Capture the cell that displays the provided text and extract its [x, y] central coordinate. 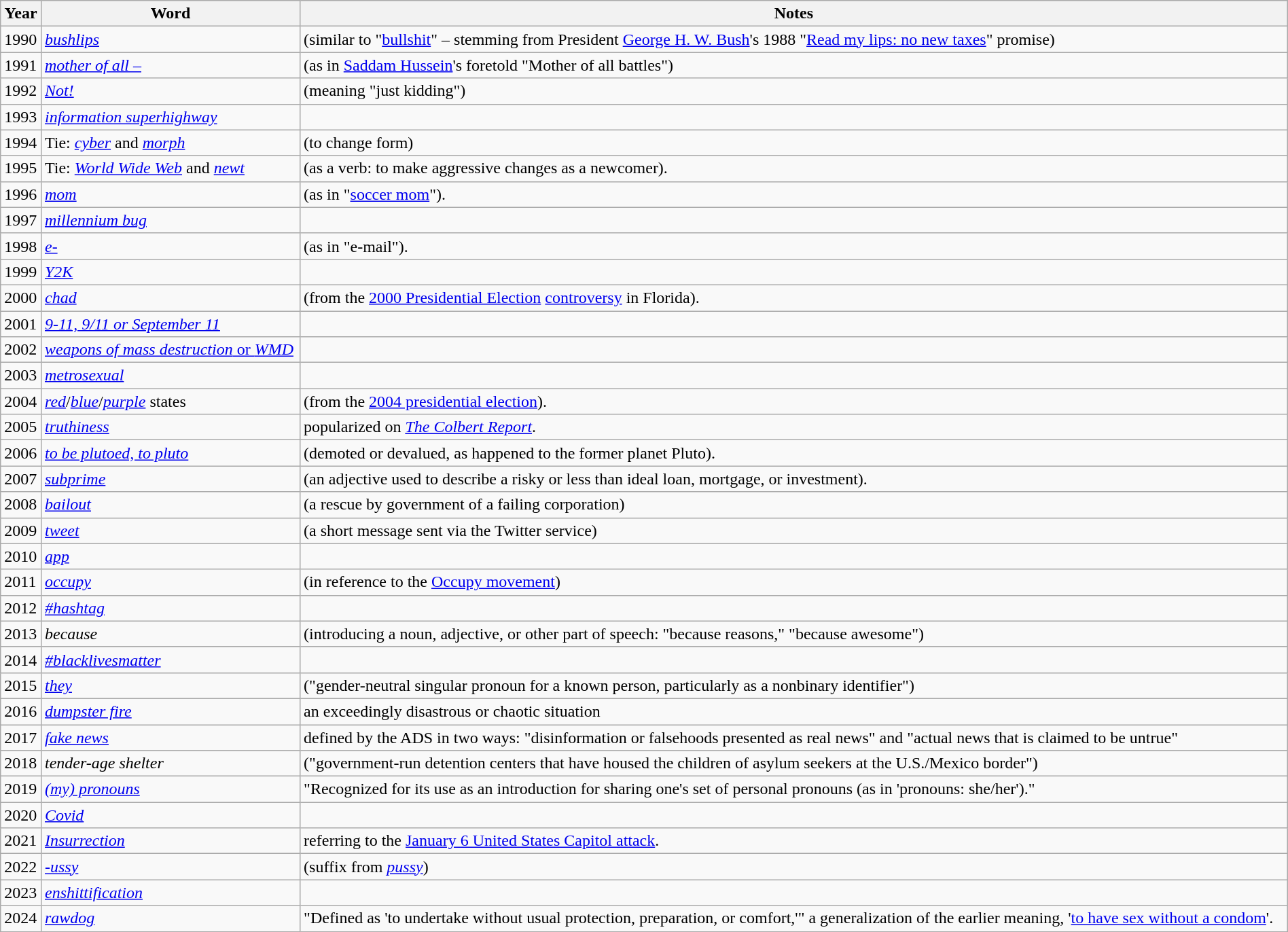
popularized on The Colbert Report. [794, 427]
1998 [21, 246]
Not! [170, 91]
2022 [21, 867]
mother of all – [170, 65]
(from the 2004 presidential election). [794, 401]
because [170, 634]
2024 [21, 918]
weapons of mass destruction or WMD [170, 350]
1990 [21, 39]
(a rescue by government of a failing corporation) [794, 505]
defined by the ADS in two ways: "disinformation or falsehoods presented as real news" and "actual news that is claimed to be untrue" [794, 737]
tender-age shelter [170, 764]
1992 [21, 91]
bailout [170, 505]
2004 [21, 401]
2006 [21, 453]
2005 [21, 427]
2003 [21, 376]
chad [170, 298]
1995 [21, 168]
2015 [21, 685]
metrosexual [170, 376]
(an adjective used to describe a risky or less than ideal loan, mortgage, or investment). [794, 479]
2001 [21, 324]
e- [170, 246]
millennium bug [170, 220]
2012 [21, 608]
Y2K [170, 272]
(meaning "just kidding") [794, 91]
Notes [794, 14]
2013 [21, 634]
#blacklivesmatter [170, 660]
2000 [21, 298]
to be plutoed, to pluto [170, 453]
rawdog [170, 918]
1994 [21, 143]
Tie: World Wide Web and newt [170, 168]
("gender-neutral singular pronoun for a known person, particularly as a nonbinary identifier") [794, 685]
subprime [170, 479]
2009 [21, 531]
(as in "soccer mom"). [794, 194]
Covid [170, 815]
Insurrection [170, 841]
(from the 2000 Presidential Election controversy in Florida). [794, 298]
dumpster fire [170, 711]
1999 [21, 272]
truthiness [170, 427]
-ussy [170, 867]
2011 [21, 582]
an exceedingly disastrous or chaotic situation [794, 711]
(as in "e-mail"). [794, 246]
information superhighway [170, 117]
2021 [21, 841]
(to change form) [794, 143]
2002 [21, 350]
Year [21, 14]
(as a verb: to make aggressive changes as a newcomer). [794, 168]
1991 [21, 65]
("government-run detention centers that have housed the children of asylum seekers at the U.S./Mexico border") [794, 764]
2017 [21, 737]
they [170, 685]
(introducing a noun, adjective, or other part of speech: "because reasons," "because awesome") [794, 634]
2008 [21, 505]
(a short message sent via the Twitter service) [794, 531]
2007 [21, 479]
2023 [21, 893]
occupy [170, 582]
(demoted or devalued, as happened to the former planet Pluto). [794, 453]
1996 [21, 194]
2016 [21, 711]
(my) pronouns [170, 789]
mom [170, 194]
(in reference to the Occupy movement) [794, 582]
(as in Saddam Hussein's foretold "Mother of all battles") [794, 65]
(suffix from pussy) [794, 867]
2019 [21, 789]
1993 [21, 117]
app [170, 556]
red/blue/purple states [170, 401]
2014 [21, 660]
#hashtag [170, 608]
9-11, 9/11 or September 11 [170, 324]
2020 [21, 815]
fake news [170, 737]
bushlips [170, 39]
2010 [21, 556]
Tie: cyber and morph [170, 143]
Word [170, 14]
(similar to "bullshit" – stemming from President George H. W. Bush's 1988 "Read my lips: no new taxes" promise) [794, 39]
"Recognized for its use as an introduction for sharing one's set of personal pronouns (as in 'pronouns: she/her')." [794, 789]
tweet [170, 531]
referring to the January 6 United States Capitol attack. [794, 841]
enshittification [170, 893]
1997 [21, 220]
2018 [21, 764]
